Output the (X, Y) coordinate of the center of the cell containing the given text.  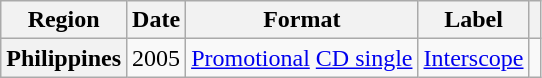
Promotional CD single (302, 58)
2005 (156, 58)
Label (474, 20)
Philippines (64, 58)
Region (64, 20)
Format (302, 20)
Interscope (474, 58)
Date (156, 20)
